Provide the (X, Y) coordinate of the cell's center where the given text is located.  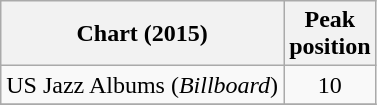
Peakposition (330, 34)
Chart (2015) (142, 34)
10 (330, 85)
US Jazz Albums (Billboard) (142, 85)
